Provide the [X, Y] coordinate of the cell's center where the given text is located.  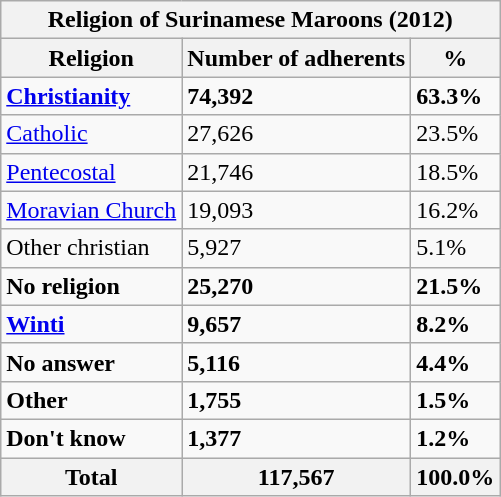
Don't know [92, 438]
100.0% [456, 477]
5,116 [296, 362]
21.5% [456, 286]
5,927 [296, 248]
8.2% [456, 324]
Religion of Surinamese Maroons (2012) [250, 20]
4.4% [456, 362]
% [456, 58]
Religion [92, 58]
Number of adherents [296, 58]
No religion [92, 286]
117,567 [296, 477]
No answer [92, 362]
25,270 [296, 286]
21,746 [296, 172]
Christianity [92, 96]
74,392 [296, 96]
5.1% [456, 248]
Catholic [92, 134]
Pentecostal [92, 172]
23.5% [456, 134]
1.2% [456, 438]
18.5% [456, 172]
1.5% [456, 400]
1,755 [296, 400]
16.2% [456, 210]
63.3% [456, 96]
Total [92, 477]
19,093 [296, 210]
Winti [92, 324]
1,377 [296, 438]
Other christian [92, 248]
Other [92, 400]
27,626 [296, 134]
9,657 [296, 324]
Moravian Church [92, 210]
